Identify which cell holds the provided text, then report its [x, y] central coordinate. 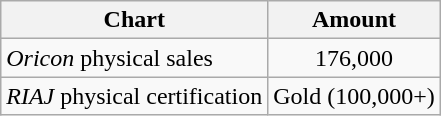
Chart [134, 20]
Amount [354, 20]
176,000 [354, 58]
RIAJ physical certification [134, 96]
Oricon physical sales [134, 58]
Gold (100,000+) [354, 96]
